Pinpoint the cell where the given text exists, returning its [X, Y] midpoint coordinate. 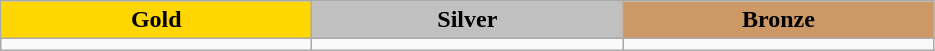
Silver [468, 20]
Bronze [778, 20]
Gold [156, 20]
